Pinpoint the cell where the given text exists, returning its [x, y] midpoint coordinate. 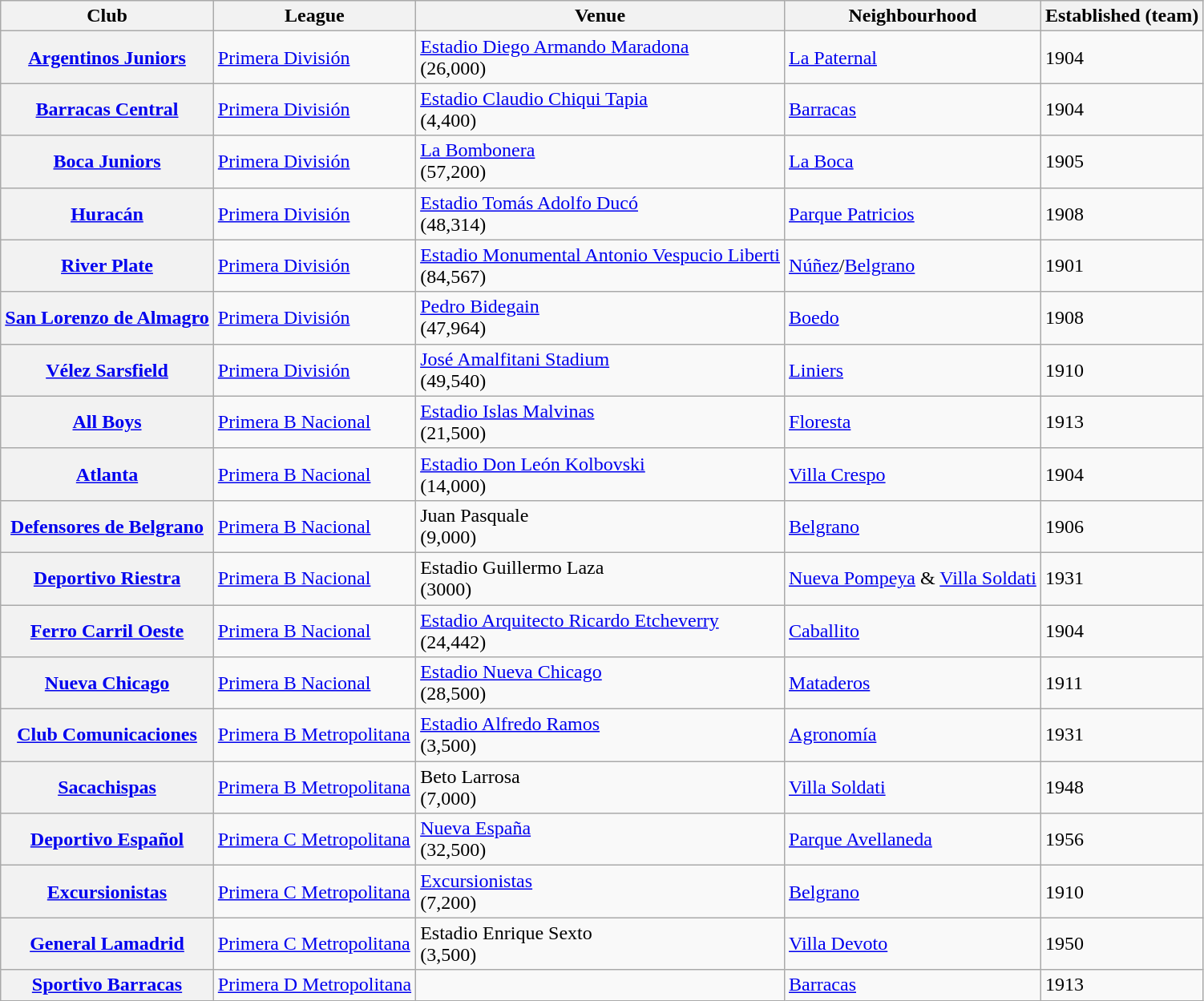
1911 [1121, 683]
1956 [1121, 840]
Nueva Chicago [107, 683]
La Paternal [913, 58]
Estadio Tomás Adolfo Ducó(48,314) [600, 213]
Boedo [913, 317]
Caballito [913, 630]
Nueva Pompeya & Villa Soldati [913, 579]
Villa Soldati [913, 787]
Excursionistas(7,200) [600, 891]
Estadio Diego Armando Maradona(26,000) [600, 58]
Pedro Bidegain(47,964) [600, 317]
1906 [1121, 526]
Nueva España(32,500) [600, 840]
Huracán [107, 213]
Ferro Carril Oeste [107, 630]
Beto Larrosa(7,000) [600, 787]
League [314, 16]
General Lamadrid [107, 944]
Estadio Enrique Sexto(3,500) [600, 944]
José Amalfitani Stadium(49,540) [600, 370]
Parque Avellaneda [913, 840]
Boca Juniors [107, 162]
Estadio Alfredo Ramos(3,500) [600, 736]
Sacachispas [107, 787]
Núñez/Belgrano [913, 266]
All Boys [107, 422]
Estadio Islas Malvinas(21,500) [600, 422]
Excursionistas [107, 891]
1901 [1121, 266]
Club [107, 16]
Sportivo Barracas [107, 985]
Defensores de Belgrano [107, 526]
Estadio Monumental Antonio Vespucio Liberti(84,567) [600, 266]
San Lorenzo de Almagro [107, 317]
Estadio Don León Kolbovski(14,000) [600, 474]
Established (team) [1121, 16]
1950 [1121, 944]
Neighbourhood [913, 16]
Villa Devoto [913, 944]
Estadio Guillermo Laza(3000) [600, 579]
Vélez Sarsfield [107, 370]
Estadio Claudio Chiqui Tapia(4,400) [600, 109]
Juan Pasquale(9,000) [600, 526]
1948 [1121, 787]
Club Comunicaciones [107, 736]
Agronomía [913, 736]
Venue [600, 16]
Estadio Arquitecto Ricardo Etcheverry(24,442) [600, 630]
Deportivo Riestra [107, 579]
Floresta [913, 422]
Villa Crespo [913, 474]
Barracas Central [107, 109]
River Plate [107, 266]
1905 [1121, 162]
Liniers [913, 370]
La Boca [913, 162]
Argentinos Juniors [107, 58]
Estadio Nueva Chicago(28,500) [600, 683]
Primera D Metropolitana [314, 985]
Deportivo Español [107, 840]
Parque Patricios [913, 213]
Mataderos [913, 683]
La Bombonera(57,200) [600, 162]
Atlanta [107, 474]
